Determine the [x, y] coordinate at the center of the cell enclosing the given text.  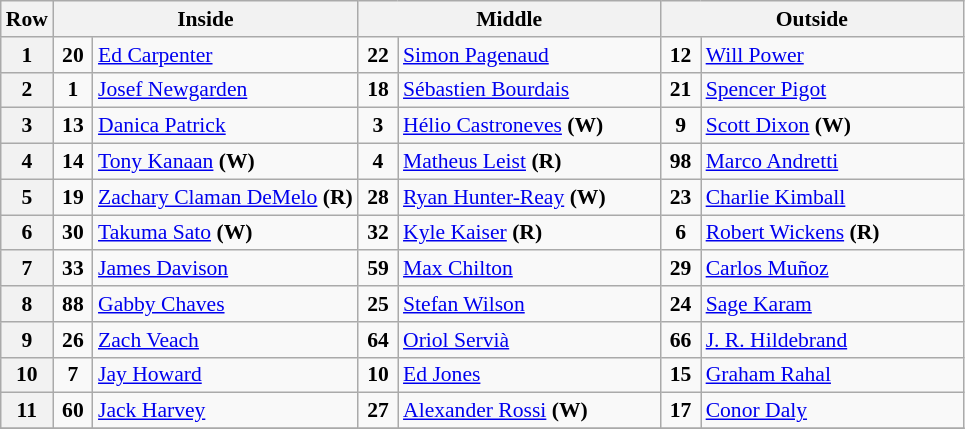
Conor Daly [832, 411]
Max Chilton [529, 269]
Hélio Castroneves (W) [529, 126]
Ed Jones [529, 375]
14 [73, 162]
Tony Kanaan (W) [226, 162]
64 [378, 340]
Stefan Wilson [529, 304]
Zachary Claman DeMelo (R) [226, 197]
26 [73, 340]
33 [73, 269]
30 [73, 233]
Will Power [832, 55]
17 [680, 411]
25 [378, 304]
Matheus Leist (R) [529, 162]
Simon Pagenaud [529, 55]
24 [680, 304]
8 [27, 304]
5 [27, 197]
18 [378, 90]
Robert Wickens (R) [832, 233]
Zach Veach [226, 340]
12 [680, 55]
13 [73, 126]
Spencer Pigot [832, 90]
Inside [206, 19]
Ed Carpenter [226, 55]
11 [27, 411]
22 [378, 55]
2 [27, 90]
J. R. Hildebrand [832, 340]
27 [378, 411]
Ryan Hunter-Reay (W) [529, 197]
James Davison [226, 269]
Alexander Rossi (W) [529, 411]
Sage Karam [832, 304]
Jay Howard [226, 375]
Gabby Chaves [226, 304]
21 [680, 90]
Takuma Sato (W) [226, 233]
Scott Dixon (W) [832, 126]
59 [378, 269]
32 [378, 233]
28 [378, 197]
Danica Patrick [226, 126]
Row [27, 19]
15 [680, 375]
98 [680, 162]
20 [73, 55]
29 [680, 269]
60 [73, 411]
Marco Andretti [832, 162]
Jack Harvey [226, 411]
Sébastien Bourdais [529, 90]
88 [73, 304]
Kyle Kaiser (R) [529, 233]
Graham Rahal [832, 375]
23 [680, 197]
66 [680, 340]
Oriol Servià [529, 340]
Josef Newgarden [226, 90]
19 [73, 197]
Carlos Muñoz [832, 269]
Middle [510, 19]
Outside [812, 19]
Charlie Kimball [832, 197]
